For the text-containing cell, return its midpoint in [x, y] coordinate format. 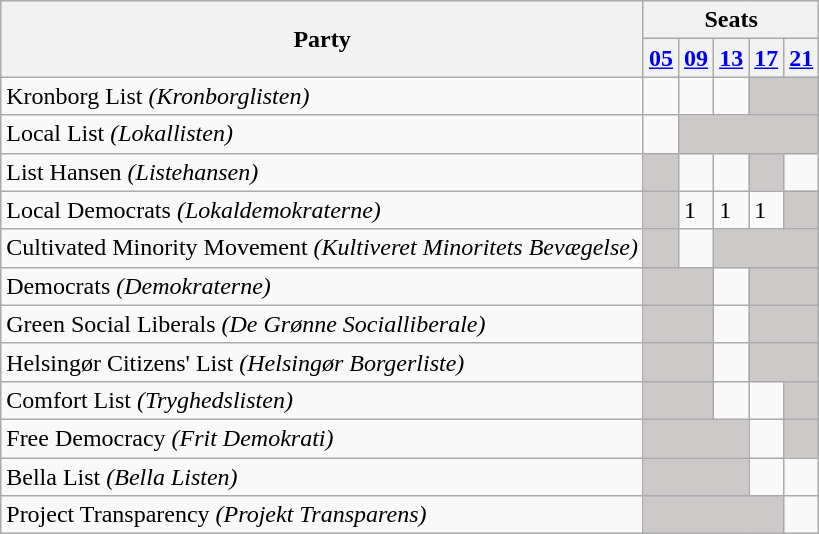
Helsingør Citizens' List (Helsingør Borgerliste) [322, 362]
Green Social Liberals (De Grønne Socialliberale) [322, 324]
09 [696, 58]
Cultivated Minority Movement (Kultiveret Minoritets Bevægelse) [322, 248]
Democrats (Demokraterne) [322, 286]
Kronborg List (Kronborglisten) [322, 96]
21 [802, 58]
Local List (Lokallisten) [322, 134]
Comfort List (Tryghedslisten) [322, 400]
Local Democrats (Lokaldemokraterne) [322, 210]
List Hansen (Listehansen) [322, 172]
13 [732, 58]
Free Democracy (Frit Demokrati) [322, 438]
17 [766, 58]
05 [660, 58]
Project Transparency (Projekt Transparens) [322, 515]
Seats [730, 20]
Party [322, 39]
Bella List (Bella Listen) [322, 477]
